Return (X, Y) of the center of cell containing provided text 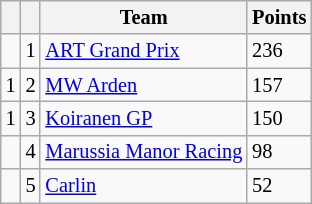
52 (279, 186)
Koiranen GP (144, 118)
157 (279, 85)
98 (279, 152)
4 (31, 152)
ART Grand Prix (144, 51)
236 (279, 51)
3 (31, 118)
150 (279, 118)
Team (144, 17)
Carlin (144, 186)
MW Arden (144, 85)
Points (279, 17)
5 (31, 186)
Marussia Manor Racing (144, 152)
2 (31, 85)
